Identify which cell holds the provided text, then report its [x, y] central coordinate. 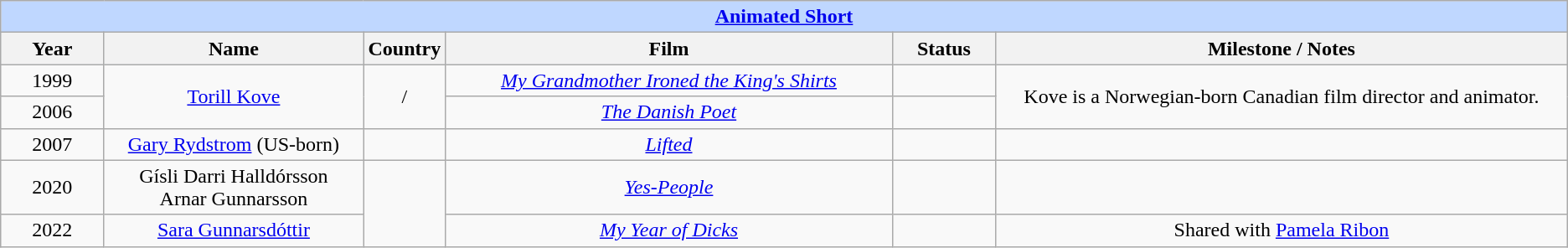
Milestone / Notes [1282, 49]
Film [669, 49]
Country [405, 49]
The Danish Poet [669, 112]
Torill Kove [234, 96]
My Year of Dicks [669, 230]
2007 [52, 144]
Gísli Darri HalldórssonArnar Gunnarsson [234, 188]
Sara Gunnarsdóttir [234, 230]
Year [52, 49]
Animated Short [784, 17]
Kove is a Norwegian-born Canadian film director and animator. [1282, 96]
Yes-People [669, 188]
/ [405, 96]
Status [943, 49]
My Grandmother Ironed the King's Shirts [669, 80]
1999 [52, 80]
Shared with Pamela Ribon [1282, 230]
2022 [52, 230]
Gary Rydstrom (US-born) [234, 144]
2006 [52, 112]
Name [234, 49]
2020 [52, 188]
Lifted [669, 144]
